Find where the given text appears and provide that cell's center as [X, Y] coordinate. 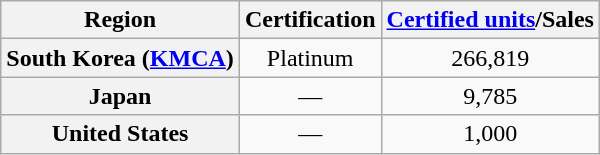
Platinum [310, 58]
266,819 [490, 58]
Certification [310, 20]
Certified units/Sales [490, 20]
9,785 [490, 96]
South Korea (KMCA) [120, 58]
Japan [120, 96]
Region [120, 20]
1,000 [490, 134]
United States [120, 134]
